Provide the (X, Y) coordinate of the cell's center where the given text is located.  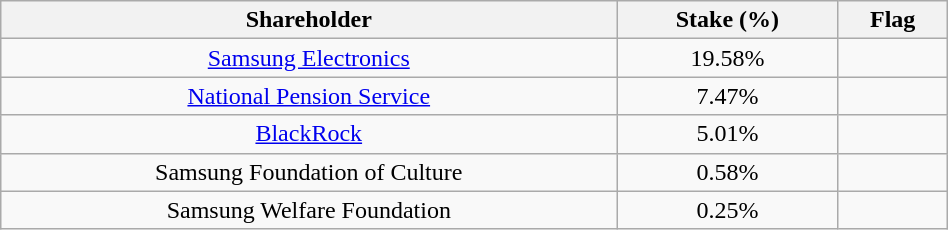
5.01% (728, 134)
National Pension Service (309, 96)
Shareholder (309, 20)
Stake (%) (728, 20)
7.47% (728, 96)
Samsung Electronics (309, 58)
BlackRock (309, 134)
0.25% (728, 210)
0.58% (728, 172)
Flag (892, 20)
19.58% (728, 58)
Samsung Welfare Foundation (309, 210)
Samsung Foundation of Culture (309, 172)
